Locate the cell with the specified text and output its (x, y) center coordinate. 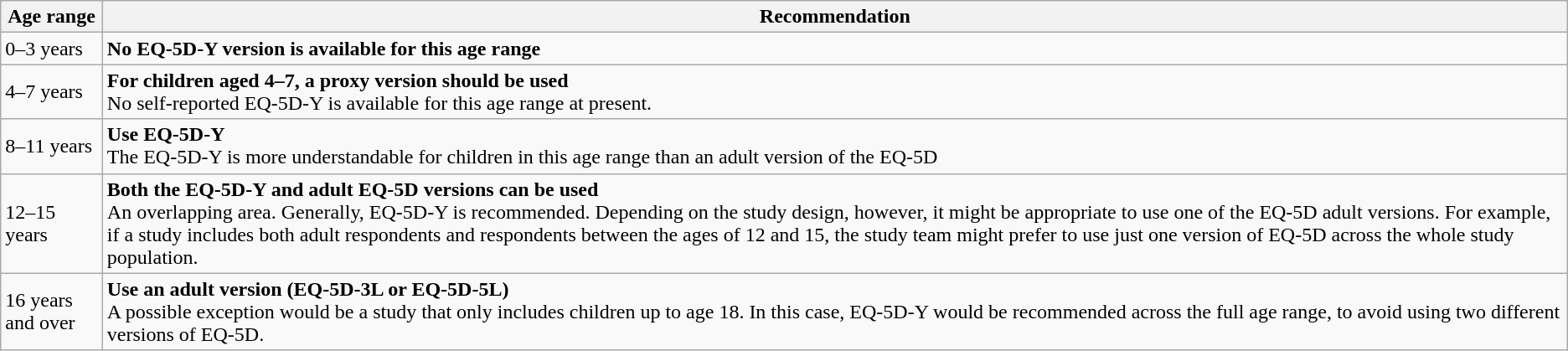
8–11 years (52, 146)
12–15 years (52, 223)
Age range (52, 17)
For children aged 4–7, a proxy version should be usedNo self-reported EQ-5D-Y is available for this age range at present. (834, 92)
4–7 years (52, 92)
16 years and over (52, 312)
Recommendation (834, 17)
No EQ-5D-Y version is available for this age range (834, 49)
Use EQ-5D-YThe EQ-5D-Y is more understandable for children in this age range than an adult version of the EQ-5D (834, 146)
0–3 years (52, 49)
